Scan for the cell matching the given text and deliver its [X, Y] coordinate at center. 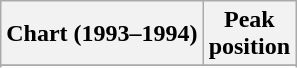
Chart (1993–1994) [102, 34]
Peakposition [249, 34]
